Detect which cell encompasses the target text, then output its [x, y] center coordinate. 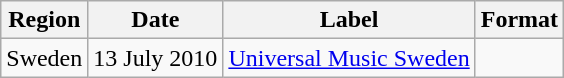
Date [156, 20]
Universal Music Sweden [349, 58]
Sweden [44, 58]
Region [44, 20]
Format [519, 20]
13 July 2010 [156, 58]
Label [349, 20]
